Return the [X, Y] coordinate for the center point of the cell that contains the specified text.  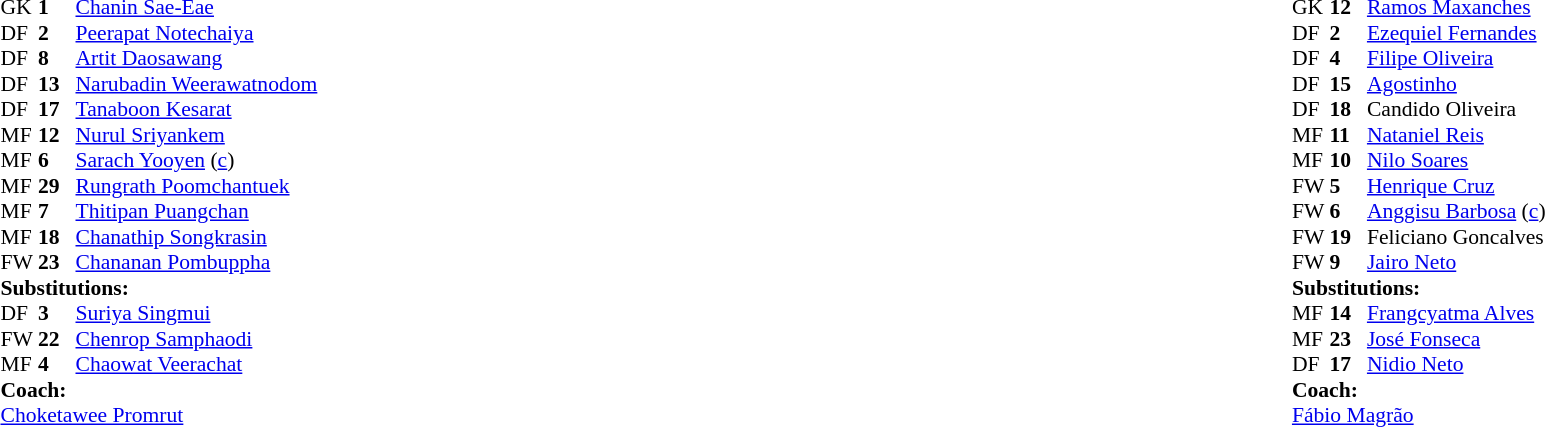
15 [1348, 84]
Tanaboon Kesarat [197, 109]
22 [57, 339]
14 [1348, 313]
Chaowat Veerachat [197, 365]
29 [57, 186]
Coach: [158, 390]
10 [1348, 161]
Rungrath Poomchantuek [197, 186]
Artit Daosawang [197, 59]
Substitutions: [158, 288]
5 [1348, 186]
8 [57, 59]
Chananan Pombuppha [197, 263]
Suriya Singmui [197, 313]
11 [1348, 135]
7 [57, 211]
13 [57, 84]
Chenrop Samphaodi [197, 339]
Sarach Yooyen (c) [197, 161]
19 [1348, 237]
Chanathip Songkrasin [197, 237]
Nurul Sriyankem [197, 135]
Thitipan Puangchan [197, 211]
12 [57, 135]
9 [1348, 263]
Narubadin Weerawatnodom [197, 84]
Peerapat Notechaiya [197, 33]
3 [57, 313]
